Scan for the cell matching the given text and deliver its (x, y) coordinate at center. 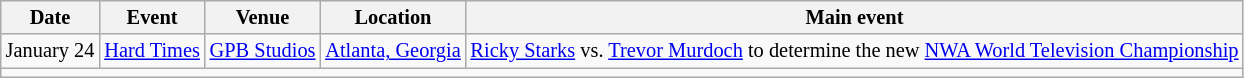
January 24 (50, 51)
Event (152, 17)
Date (50, 17)
Venue (263, 17)
Ricky Starks vs. Trevor Murdoch to determine the new NWA World Television Championship (855, 51)
GPB Studios (263, 51)
Location (392, 17)
Hard Times (152, 51)
Main event (855, 17)
Atlanta, Georgia (392, 51)
